Identify which cell holds the provided text, then report its (x, y) central coordinate. 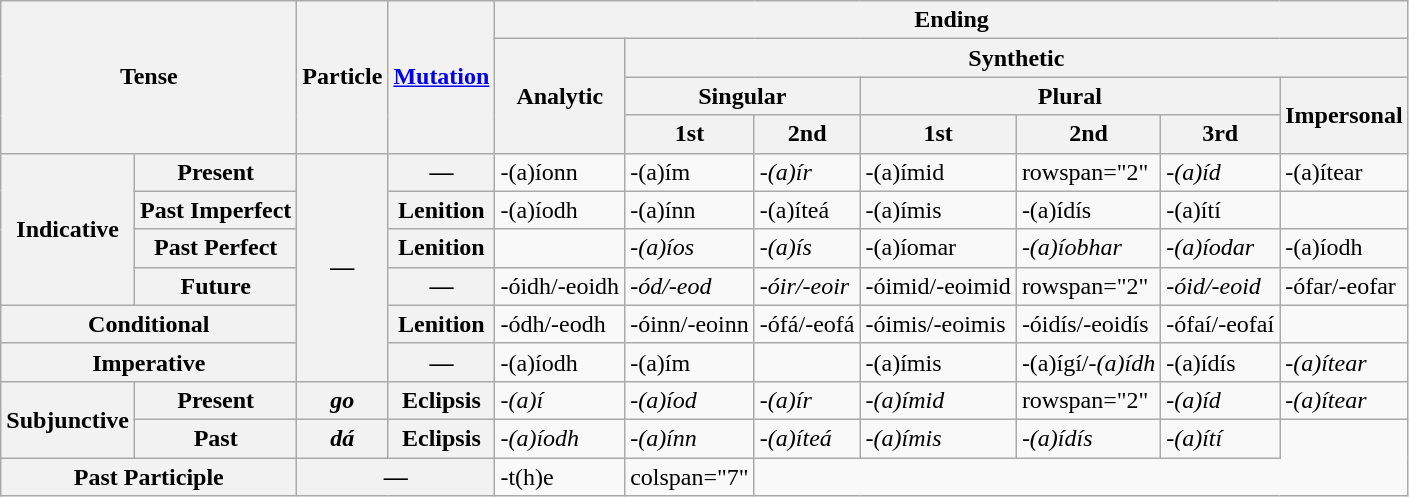
Past Perfect (216, 248)
-(a)ís (807, 248)
-óid/-eoid (1220, 286)
-ófar/-eofar (1344, 286)
-(a)íod (690, 400)
Ending (952, 20)
3rd (1220, 134)
Past (216, 438)
-ódh/-eodh (560, 324)
Singular (742, 96)
Imperative (149, 362)
-óimis/-eoimis (938, 324)
Future (216, 286)
Conditional (149, 324)
Tense (149, 77)
Plural (1070, 96)
Indicative (68, 229)
dá (342, 438)
-ófá/-eofá (807, 324)
Mutation (442, 77)
Impersonal (1344, 115)
-óinn/-eoinn (690, 324)
Particle (342, 77)
-ód/-eod (690, 286)
Subjunctive (68, 419)
-(a)í (560, 400)
-(a)íodar (1220, 248)
Analytic (560, 96)
-t(h)e (560, 477)
Synthetic (1016, 58)
Past Participle (149, 477)
-(a)ígí/-(a)ídh (1088, 362)
-óir/-eoir (807, 286)
Past Imperfect (216, 210)
-(a)íomar (938, 248)
-óimid/-eoimid (938, 286)
-ófaí/-eofaí (1220, 324)
-óidh/-eoidh (560, 286)
-(a)íobhar (1088, 248)
colspan="7" (690, 477)
-óidís/-eoidís (1088, 324)
go (342, 400)
-(a)íonn (560, 172)
-(a)íos (690, 248)
